Provide the [x, y] coordinate of the cell's center where the given text is located.  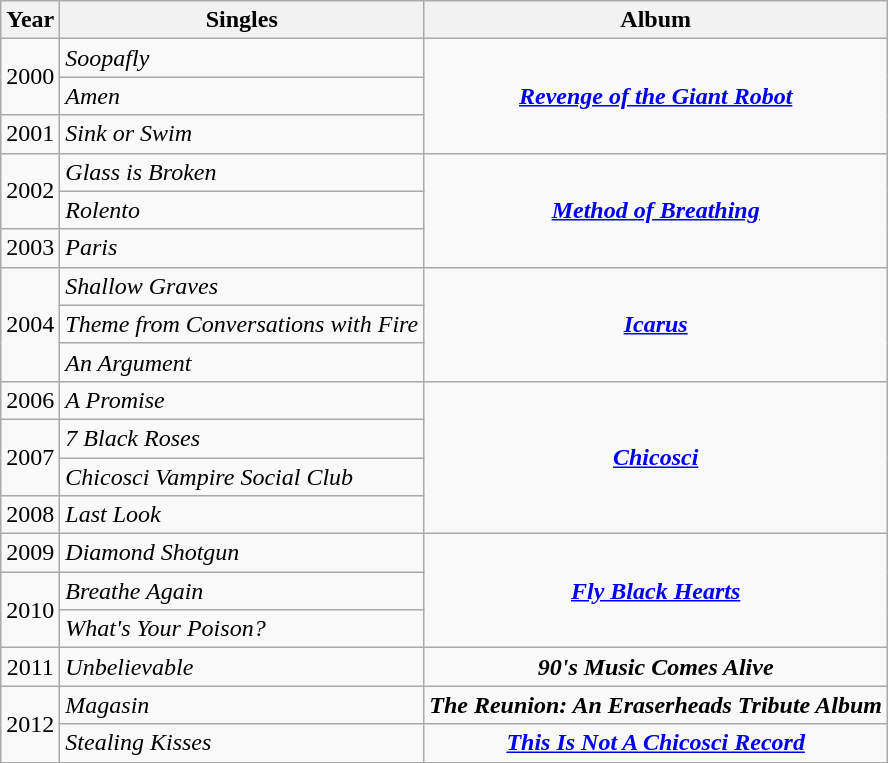
What's Your Poison? [242, 629]
A Promise [242, 400]
Album [656, 20]
2006 [30, 400]
Last Look [242, 515]
Shallow Graves [242, 286]
2009 [30, 553]
Paris [242, 248]
Diamond Shotgun [242, 553]
Chicosci [656, 457]
90's Music Comes Alive [656, 667]
Stealing Kisses [242, 743]
2000 [30, 77]
2008 [30, 515]
2002 [30, 191]
An Argument [242, 362]
Icarus [656, 324]
Rolento [242, 210]
Amen [242, 96]
This Is Not A Chicosci Record [656, 743]
2003 [30, 248]
Year [30, 20]
2007 [30, 457]
Breathe Again [242, 591]
2011 [30, 667]
2012 [30, 724]
The Reunion: An Eraserheads Tribute Album [656, 705]
Fly Black Hearts [656, 591]
Revenge of the Giant Robot [656, 96]
2010 [30, 610]
Soopafly [242, 58]
7 Black Roses [242, 438]
Singles [242, 20]
Magasin [242, 705]
Unbelievable [242, 667]
2004 [30, 324]
Theme from Conversations with Fire [242, 324]
Sink or Swim [242, 134]
2001 [30, 134]
Method of Breathing [656, 210]
Glass is Broken [242, 172]
Chicosci Vampire Social Club [242, 477]
